For the text-containing cell, return its midpoint in (x, y) coordinate format. 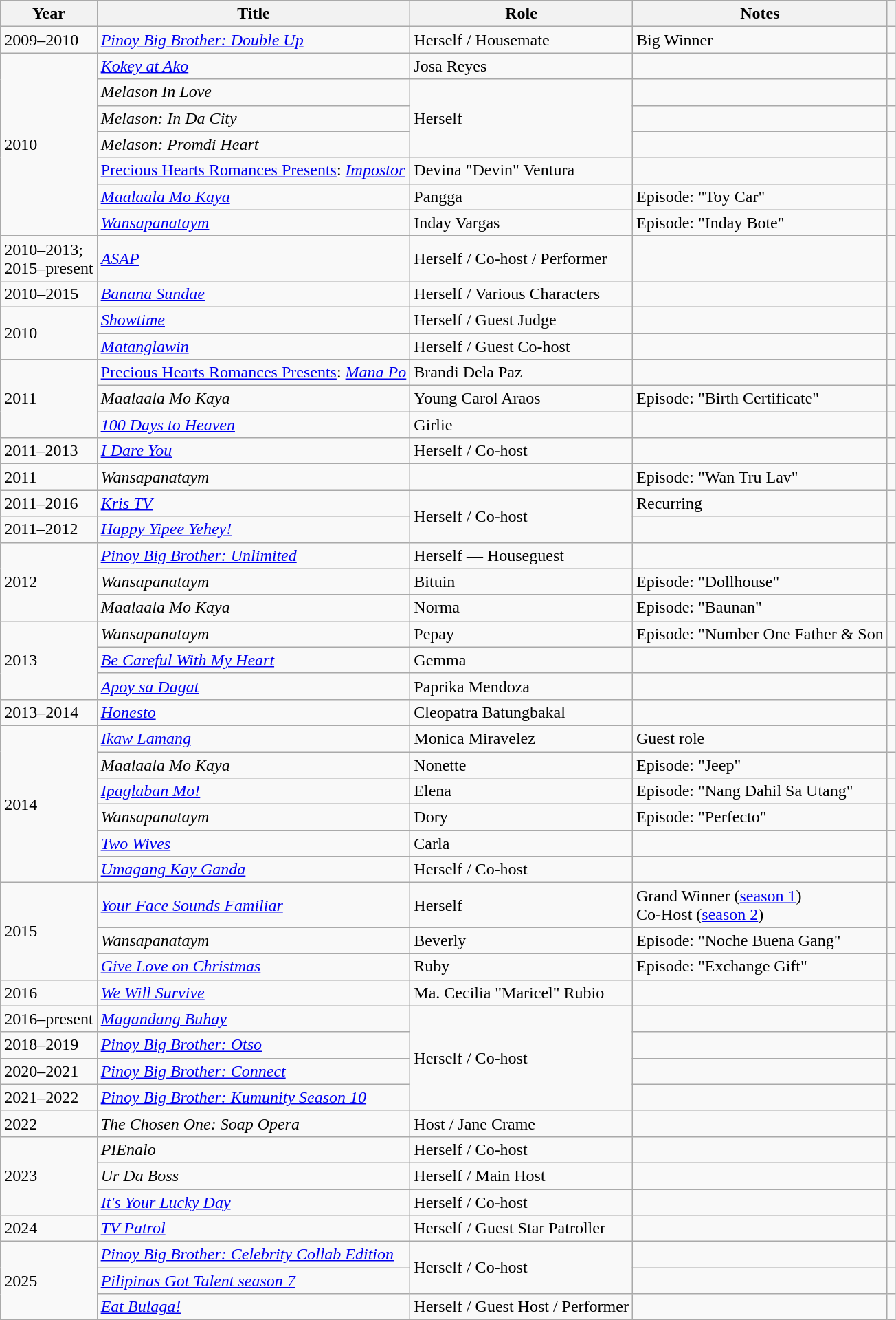
Gemma (522, 660)
Herself / Various Characters (522, 294)
2011–2016 (49, 503)
2011–2012 (49, 529)
Your Face Sounds Familiar (254, 905)
Episode: "Jeep" (760, 765)
Inday Vargas (522, 223)
Episode: "Inday Bote" (760, 223)
Herself / Main Host (522, 1176)
Ruby (522, 967)
It's Your Lucky Day (254, 1202)
2025 (49, 1281)
Showtime (254, 320)
Magandang Buhay (254, 1019)
Elena (522, 791)
2021–2022 (49, 1097)
Two Wives (254, 844)
Herself / Guest Co-host (522, 346)
Herself / Guest Judge (522, 320)
Ikaw Lamang (254, 738)
We Will Survive (254, 993)
Episode: "Nang Dahil Sa Utang" (760, 791)
Banana Sundae (254, 294)
2024 (49, 1229)
2010–2015 (49, 294)
Beverly (522, 940)
Apoy sa Dagat (254, 686)
I Dare You (254, 451)
Eat Bulaga! (254, 1307)
ASAP (254, 258)
Be Careful With My Heart (254, 660)
Monica Miravelez (522, 738)
2013 (49, 660)
Episode: "Dollhouse" (760, 582)
Brandi Dela Paz (522, 373)
Norma (522, 608)
Kris TV (254, 503)
Guest role (760, 738)
Pinoy Big Brother: Connect (254, 1071)
Carla (522, 844)
Episode: "Noche Buena Gang" (760, 940)
Pinoy Big Brother: Celebrity Collab Edition (254, 1255)
Recurring (760, 503)
Big Winner (760, 40)
2023 (49, 1176)
Pangga (522, 197)
Give Love on Christmas (254, 967)
Pilipinas Got Talent season 7 (254, 1281)
Pinoy Big Brother: Otso (254, 1045)
Pepay (522, 634)
Herself / Housemate (522, 40)
Cleopatra Batungbakal (522, 712)
2018–2019 (49, 1045)
2020–2021 (49, 1071)
2010–2013;2015–present (49, 258)
Title (254, 14)
2012 (49, 582)
Episode: "Number One Father & Son (760, 634)
Herself — Houseguest (522, 555)
Happy Yipee Yehey! (254, 529)
Pinoy Big Brother: Double Up (254, 40)
Grand Winner (season 1)Co-Host (season 2) (760, 905)
2013–2014 (49, 712)
Episode: "Baunan" (760, 608)
100 Days to Heaven (254, 425)
Matanglawin (254, 346)
Dory (522, 817)
Episode: "Birth Certificate" (760, 399)
Precious Hearts Romances Presents: Impostor (254, 170)
2016 (49, 993)
Devina "Devin" Ventura (522, 170)
Year (49, 14)
Host / Jane Crame (522, 1123)
Young Carol Araos (522, 399)
Ipaglaban Mo! (254, 791)
Bituin (522, 582)
Episode: "Exchange Gift" (760, 967)
Herself / Guest Star Patroller (522, 1229)
Girlie (522, 425)
2014 (49, 804)
2015 (49, 931)
2011–2013 (49, 451)
Precious Hearts Romances Presents: Mana Po (254, 373)
Honesto (254, 712)
PIEnalo (254, 1149)
2009–2010 (49, 40)
Episode: "Wan Tru Lav" (760, 477)
2022 (49, 1123)
Ur Da Boss (254, 1176)
Melason: Promdi Heart (254, 144)
Ma. Cecilia "Maricel" Rubio (522, 993)
Josa Reyes (522, 66)
Kokey at Ako (254, 66)
Pinoy Big Brother: Kumunity Season 10 (254, 1097)
The Chosen One: Soap Opera (254, 1123)
Herself / Guest Host / Performer (522, 1307)
Melason: In Da City (254, 118)
Paprika Mendoza (522, 686)
Episode: "Perfecto" (760, 817)
Melason In Love (254, 92)
Nonette (522, 765)
Role (522, 14)
Herself / Co-host / Performer (522, 258)
2016–present (49, 1019)
Pinoy Big Brother: Unlimited (254, 555)
Notes (760, 14)
TV Patrol (254, 1229)
Umagang Kay Ganda (254, 870)
Episode: "Toy Car" (760, 197)
